Extract the (X, Y) coordinate from the center of the cell holding the provided text.  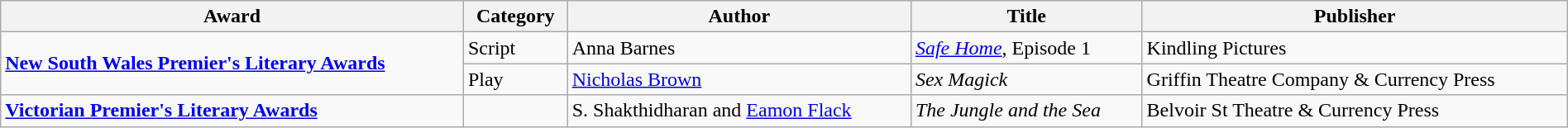
Nicholas Brown (739, 79)
Victorian Premier's Literary Awards (232, 111)
Play (515, 79)
Griffin Theatre Company & Currency Press (1355, 79)
Author (739, 17)
Sex Magick (1026, 79)
Anna Barnes (739, 48)
Script (515, 48)
Award (232, 17)
The Jungle and the Sea (1026, 111)
Kindling Pictures (1355, 48)
Category (515, 17)
S. Shakthidharan and Eamon Flack (739, 111)
Title (1026, 17)
New South Wales Premier's Literary Awards (232, 64)
Publisher (1355, 17)
Safe Home, Episode 1 (1026, 48)
Belvoir St Theatre & Currency Press (1355, 111)
